Locate the cell with the specified text and output its (X, Y) center coordinate. 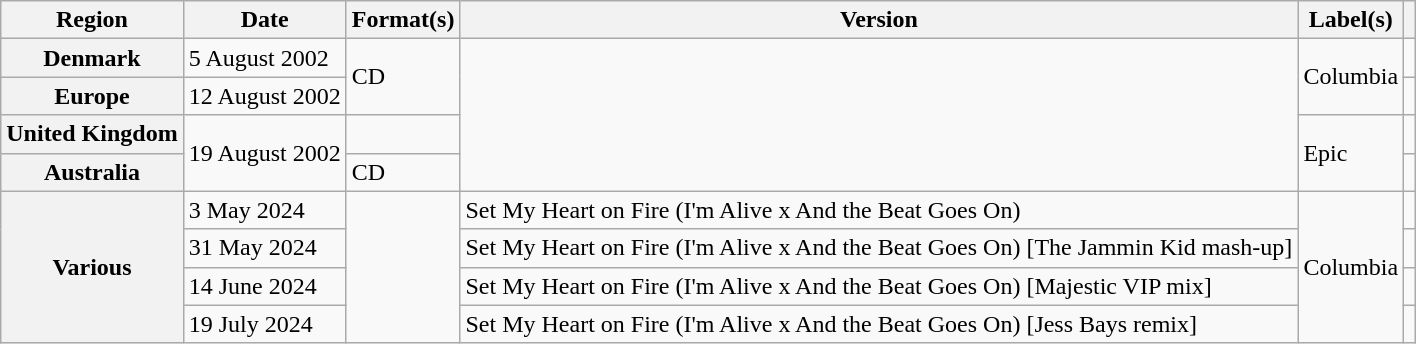
Set My Heart on Fire (I'm Alive x And the Beat Goes On) [Jess Bays remix] (879, 324)
Denmark (92, 58)
Europe (92, 96)
3 May 2024 (264, 210)
Set My Heart on Fire (I'm Alive x And the Beat Goes On) (879, 210)
Label(s) (1351, 20)
Set My Heart on Fire (I'm Alive x And the Beat Goes On) [The Jammin Kid mash-up] (879, 248)
Australia (92, 172)
Version (879, 20)
United Kingdom (92, 134)
14 June 2024 (264, 286)
31 May 2024 (264, 248)
5 August 2002 (264, 58)
Format(s) (403, 20)
Region (92, 20)
12 August 2002 (264, 96)
Epic (1351, 153)
19 August 2002 (264, 153)
Set My Heart on Fire (I'm Alive x And the Beat Goes On) [Majestic VIP mix] (879, 286)
19 July 2024 (264, 324)
Date (264, 20)
Various (92, 267)
